Pinpoint the cell where the given text exists, returning its [X, Y] midpoint coordinate. 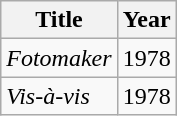
Year [146, 20]
Title [59, 20]
Fotomaker [59, 58]
Vis-à-vis [59, 96]
